Provide the (X, Y) coordinate of the cell's center where the given text is located.  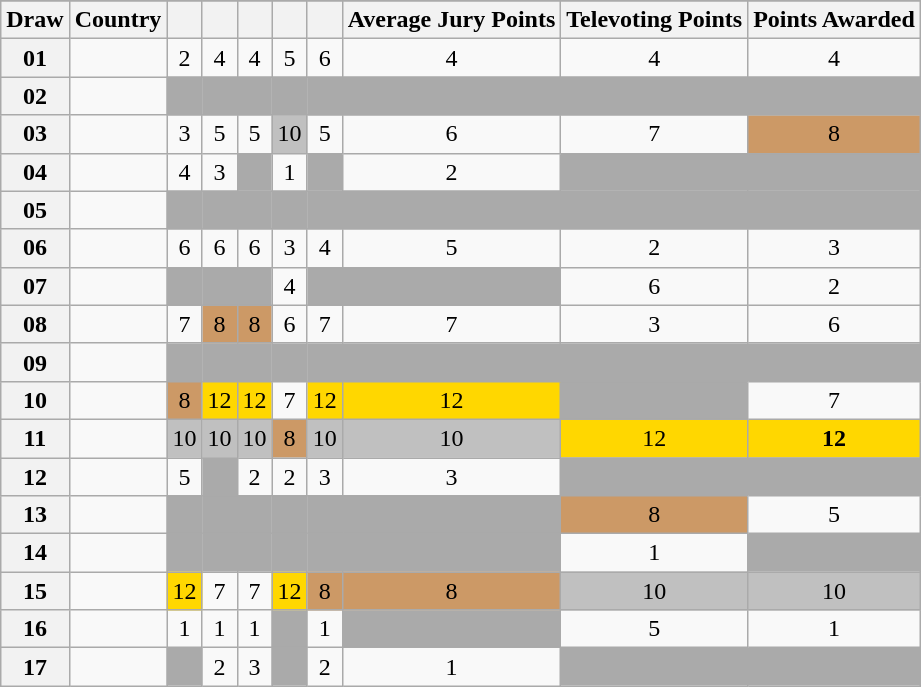
15 (35, 591)
06 (35, 248)
09 (35, 362)
Average Jury Points (452, 20)
07 (35, 286)
16 (35, 629)
08 (35, 324)
Draw (35, 20)
Country (118, 20)
Televoting Points (654, 20)
02 (35, 96)
05 (35, 210)
13 (35, 515)
03 (35, 134)
14 (35, 553)
11 (35, 438)
04 (35, 172)
01 (35, 58)
17 (35, 667)
Points Awarded (834, 20)
